Determine the [x, y] coordinate at the center of the cell enclosing the given text.  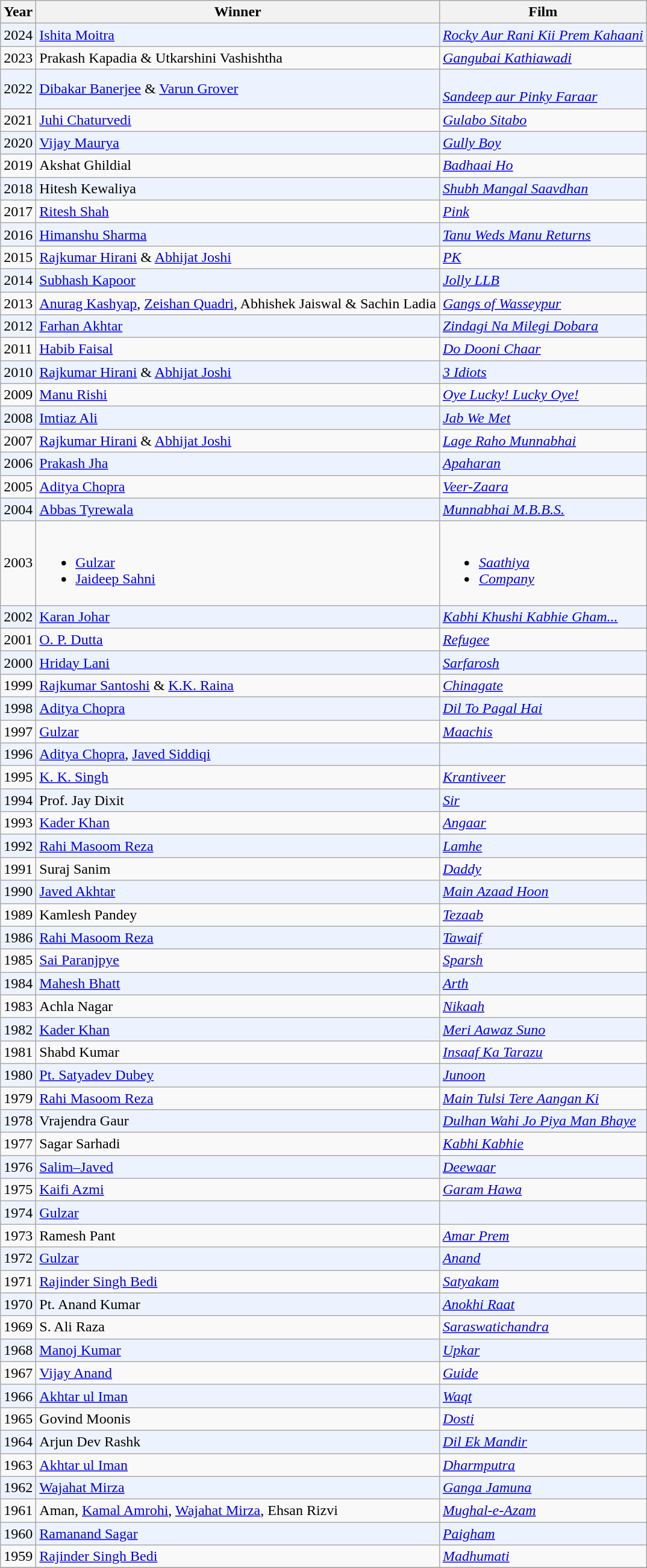
1982 [18, 1029]
Subhash Kapoor [238, 280]
Karan Johar [238, 617]
Wajahat Mirza [238, 1488]
1992 [18, 846]
Kabhi Kabhie [543, 1144]
S. Ali Raza [238, 1327]
2006 [18, 464]
Suraj Sanim [238, 869]
Guide [543, 1373]
1980 [18, 1075]
Krantiveer [543, 777]
Manu Rishi [238, 395]
2016 [18, 234]
Dil Ek Mandir [543, 1442]
2021 [18, 120]
1963 [18, 1465]
Badhaai Ho [543, 166]
1999 [18, 685]
2009 [18, 395]
Achla Nagar [238, 1006]
Govind Moonis [238, 1419]
Ramanand Sagar [238, 1534]
Aditya Chopra, Javed Siddiqi [238, 754]
1974 [18, 1213]
Daddy [543, 869]
Film [543, 12]
Arjun Dev Rashk [238, 1442]
Zindagi Na Milegi Dobara [543, 326]
1975 [18, 1190]
1970 [18, 1304]
Tezaab [543, 915]
Winner [238, 12]
Vijay Anand [238, 1373]
Mughal-e-Azam [543, 1511]
Kaifi Azmi [238, 1190]
Anand [543, 1258]
Imtiaz Ali [238, 418]
Arth [543, 983]
Dulhan Wahi Jo Piya Man Bhaye [543, 1121]
2014 [18, 280]
2010 [18, 372]
Ishita Moitra [238, 35]
Dosti [543, 1419]
2011 [18, 349]
Insaaf Ka Tarazu [543, 1052]
Refugee [543, 639]
2022 [18, 89]
Prof. Jay Dixit [238, 800]
1967 [18, 1373]
Upkar [543, 1350]
Dharmputra [543, 1465]
Vrajendra Gaur [238, 1121]
Shubh Mangal Saavdhan [543, 188]
1998 [18, 708]
Dibakar Banerjee & Varun Grover [238, 89]
1993 [18, 823]
2007 [18, 441]
SaathiyaCompany [543, 563]
Hitesh Kewaliya [238, 188]
2005 [18, 487]
Ritesh Shah [238, 211]
1983 [18, 1006]
Sparsh [543, 960]
1964 [18, 1442]
Tanu Weds Manu Returns [543, 234]
O. P. Dutta [238, 639]
2019 [18, 166]
Garam Hawa [543, 1190]
2012 [18, 326]
1969 [18, 1327]
Gully Boy [543, 143]
1976 [18, 1167]
1971 [18, 1281]
Munnabhai M.B.B.S. [543, 509]
2024 [18, 35]
Himanshu Sharma [238, 234]
Anurag Kashyap, Zeishan Quadri, Abhishek Jaiswal & Sachin Ladia [238, 303]
Habib Faisal [238, 349]
1962 [18, 1488]
2023 [18, 58]
1985 [18, 960]
Jolly LLB [543, 280]
1959 [18, 1557]
Junoon [543, 1075]
Kabhi Khushi Kabhie Gham... [543, 617]
Rocky Aur Rani Kii Prem Kahaani [543, 35]
Pt. Anand Kumar [238, 1304]
Pt. Satyadev Dubey [238, 1075]
Year [18, 12]
2013 [18, 303]
Lage Raho Munnabhai [543, 441]
2000 [18, 662]
Sagar Sarhadi [238, 1144]
Main Azaad Hoon [543, 892]
Hriday Lani [238, 662]
1994 [18, 800]
Saraswatichandra [543, 1327]
1995 [18, 777]
Sarfarosh [543, 662]
1997 [18, 732]
1960 [18, 1534]
2003 [18, 563]
Paigham [543, 1534]
Rajkumar Santoshi & K.K. Raina [238, 685]
Deewaar [543, 1167]
2015 [18, 257]
1965 [18, 1419]
1979 [18, 1098]
1961 [18, 1511]
Nikaah [543, 1006]
GulzarJaideep Sahni [238, 563]
Oye Lucky! Lucky Oye! [543, 395]
Gulabo Sitabo [543, 120]
Maachis [543, 732]
Akshat Ghildial [238, 166]
Jab We Met [543, 418]
Ganga Jamuna [543, 1488]
Mahesh Bhatt [238, 983]
2002 [18, 617]
Salim–Javed [238, 1167]
Madhumati [543, 1557]
2004 [18, 509]
Angaar [543, 823]
Vijay Maurya [238, 143]
Do Dooni Chaar [543, 349]
1968 [18, 1350]
Javed Akhtar [238, 892]
2017 [18, 211]
2001 [18, 639]
1989 [18, 915]
Gangs of Wasseypur [543, 303]
Dil To Pagal Hai [543, 708]
Veer-Zaara [543, 487]
1981 [18, 1052]
2018 [18, 188]
Tawaif [543, 938]
1978 [18, 1121]
Sir [543, 800]
Abbas Tyrewala [238, 509]
3 Idiots [543, 372]
Kamlesh Pandey [238, 915]
Shabd Kumar [238, 1052]
Sai Paranjpye [238, 960]
PK [543, 257]
Prakash Jha [238, 464]
2008 [18, 418]
1986 [18, 938]
Satyakam [543, 1281]
Meri Aawaz Suno [543, 1029]
Amar Prem [543, 1236]
Chinagate [543, 685]
1996 [18, 754]
K. K. Singh [238, 777]
Aman, Kamal Amrohi, Wajahat Mirza, Ehsan Rizvi [238, 1511]
Waqt [543, 1396]
Ramesh Pant [238, 1236]
Juhi Chaturvedi [238, 120]
Manoj Kumar [238, 1350]
1984 [18, 983]
Farhan Akhtar [238, 326]
1977 [18, 1144]
Main Tulsi Tere Aangan Ki [543, 1098]
1991 [18, 869]
2020 [18, 143]
Prakash Kapadia & Utkarshini Vashishtha [238, 58]
Sandeep aur Pinky Faraar [543, 89]
Apaharan [543, 464]
1990 [18, 892]
1966 [18, 1396]
Lamhe [543, 846]
1973 [18, 1236]
Gangubai Kathiawadi [543, 58]
Anokhi Raat [543, 1304]
Pink [543, 211]
1972 [18, 1258]
